Find where the given text appears and provide that cell's center as (X, Y) coordinate. 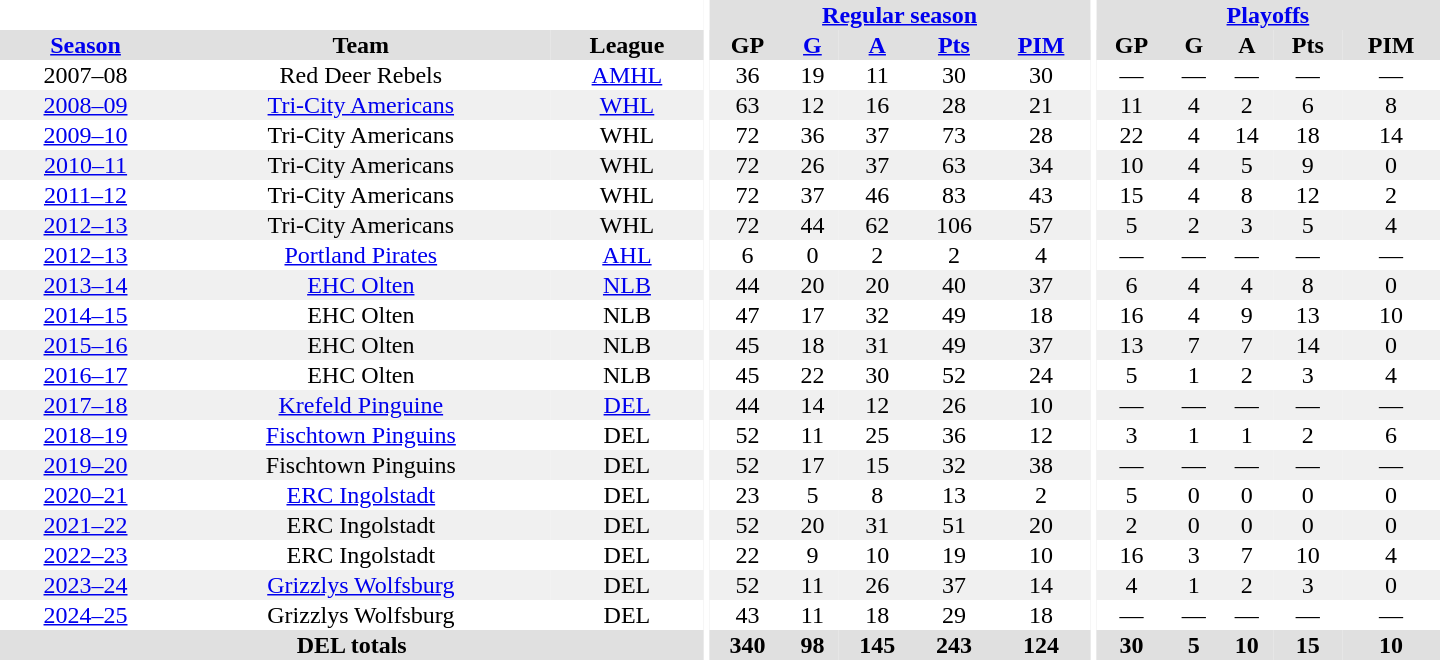
25 (878, 435)
21 (1041, 105)
2020–21 (86, 495)
51 (954, 525)
Season (86, 45)
Red Deer Rebels (361, 75)
Krefeld Pinguine (361, 405)
2014–15 (86, 315)
2008–09 (86, 105)
340 (748, 645)
Portland Pirates (361, 255)
League (628, 45)
2011–12 (86, 195)
243 (954, 645)
38 (1041, 465)
145 (878, 645)
2010–11 (86, 165)
124 (1041, 645)
73 (954, 135)
2021–22 (86, 525)
98 (812, 645)
2018–19 (86, 435)
57 (1041, 225)
2009–10 (86, 135)
DEL totals (352, 645)
2017–18 (86, 405)
2007–08 (86, 75)
2016–17 (86, 375)
Team (361, 45)
AHL (628, 255)
AMHL (628, 75)
106 (954, 225)
40 (954, 285)
83 (954, 195)
29 (954, 615)
2019–20 (86, 465)
23 (748, 495)
Regular season (900, 15)
2024–25 (86, 615)
2022–23 (86, 555)
46 (878, 195)
2023–24 (86, 585)
62 (878, 225)
2015–16 (86, 345)
2013–14 (86, 285)
34 (1041, 165)
Playoffs (1268, 15)
47 (748, 315)
24 (1041, 375)
